Scan for the cell matching the given text and deliver its (X, Y) coordinate at center. 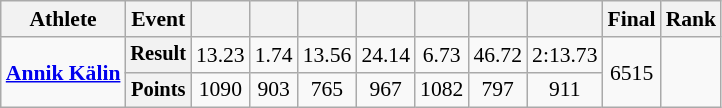
911 (564, 90)
13.56 (328, 55)
46.72 (498, 55)
Points (158, 90)
797 (498, 90)
903 (274, 90)
2:13.73 (564, 55)
765 (328, 90)
Annik Kälin (64, 72)
24.14 (386, 55)
967 (386, 90)
Rank (692, 19)
6515 (632, 72)
Final (632, 19)
1090 (220, 90)
Event (158, 19)
Athlete (64, 19)
6.73 (442, 55)
1082 (442, 90)
Result (158, 55)
1.74 (274, 55)
13.23 (220, 55)
